Search for the cell housing the specified text and yield its (x, y) center coordinate. 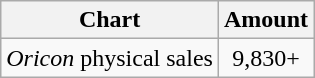
Oricon physical sales (110, 58)
9,830+ (266, 58)
Chart (110, 20)
Amount (266, 20)
